Capture the cell that displays the provided text and extract its [X, Y] central coordinate. 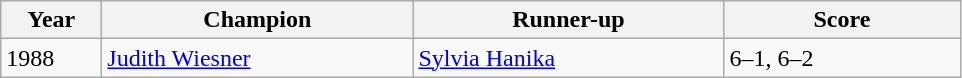
6–1, 6–2 [842, 58]
Year [52, 20]
1988 [52, 58]
Sylvia Hanika [568, 58]
Score [842, 20]
Champion [258, 20]
Judith Wiesner [258, 58]
Runner-up [568, 20]
